Return (X, Y) of the center of cell containing provided text 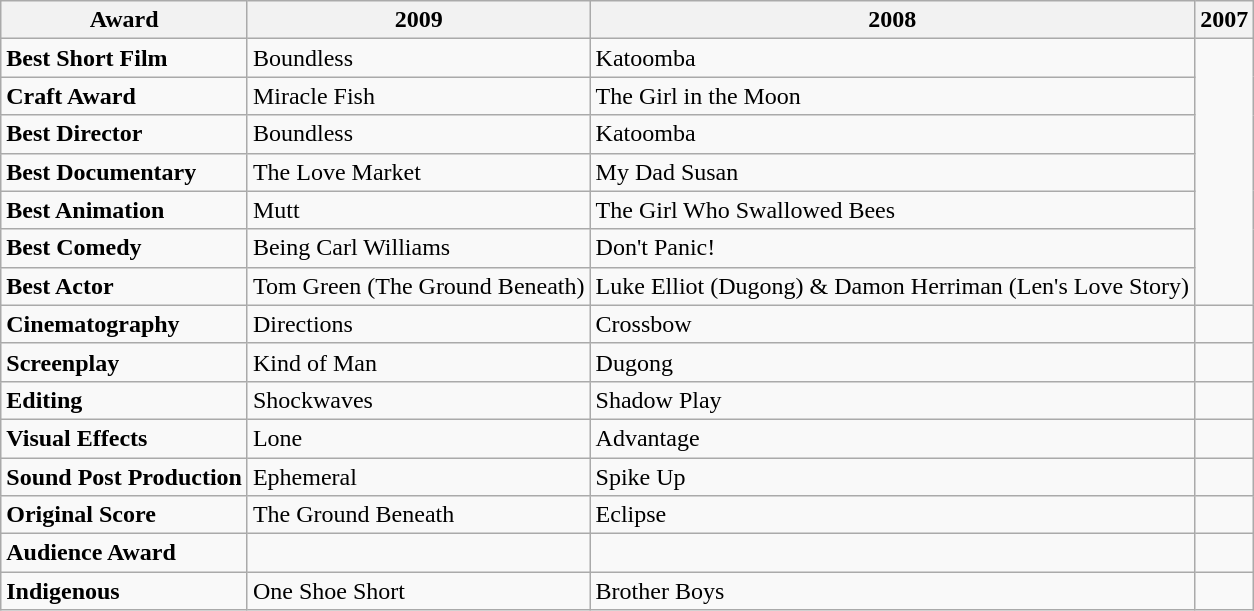
Ephemeral (418, 477)
Sound Post Production (124, 477)
The Girl in the Moon (892, 96)
Eclipse (892, 515)
Best Animation (124, 210)
Being Carl Williams (418, 248)
Directions (418, 324)
Advantage (892, 438)
The Love Market (418, 172)
The Ground Beneath (418, 515)
Shockwaves (418, 400)
Best Documentary (124, 172)
Miracle Fish (418, 96)
2008 (892, 20)
Indigenous (124, 591)
Craft Award (124, 96)
Mutt (418, 210)
Don't Panic! (892, 248)
Spike Up (892, 477)
Award (124, 20)
2007 (1224, 20)
Best Actor (124, 286)
My Dad Susan (892, 172)
Screenplay (124, 362)
Brother Boys (892, 591)
Audience Award (124, 553)
Kind of Man (418, 362)
One Shoe Short (418, 591)
Visual Effects (124, 438)
2009 (418, 20)
Original Score (124, 515)
The Girl Who Swallowed Bees (892, 210)
Dugong (892, 362)
Luke Elliot (Dugong) & Damon Herriman (Len's Love Story) (892, 286)
Lone (418, 438)
Best Director (124, 134)
Shadow Play (892, 400)
Tom Green (The Ground Beneath) (418, 286)
Cinematography (124, 324)
Best Short Film (124, 58)
Editing (124, 400)
Crossbow (892, 324)
Best Comedy (124, 248)
